Return the [X, Y] coordinate for the center point of the cell that contains the specified text.  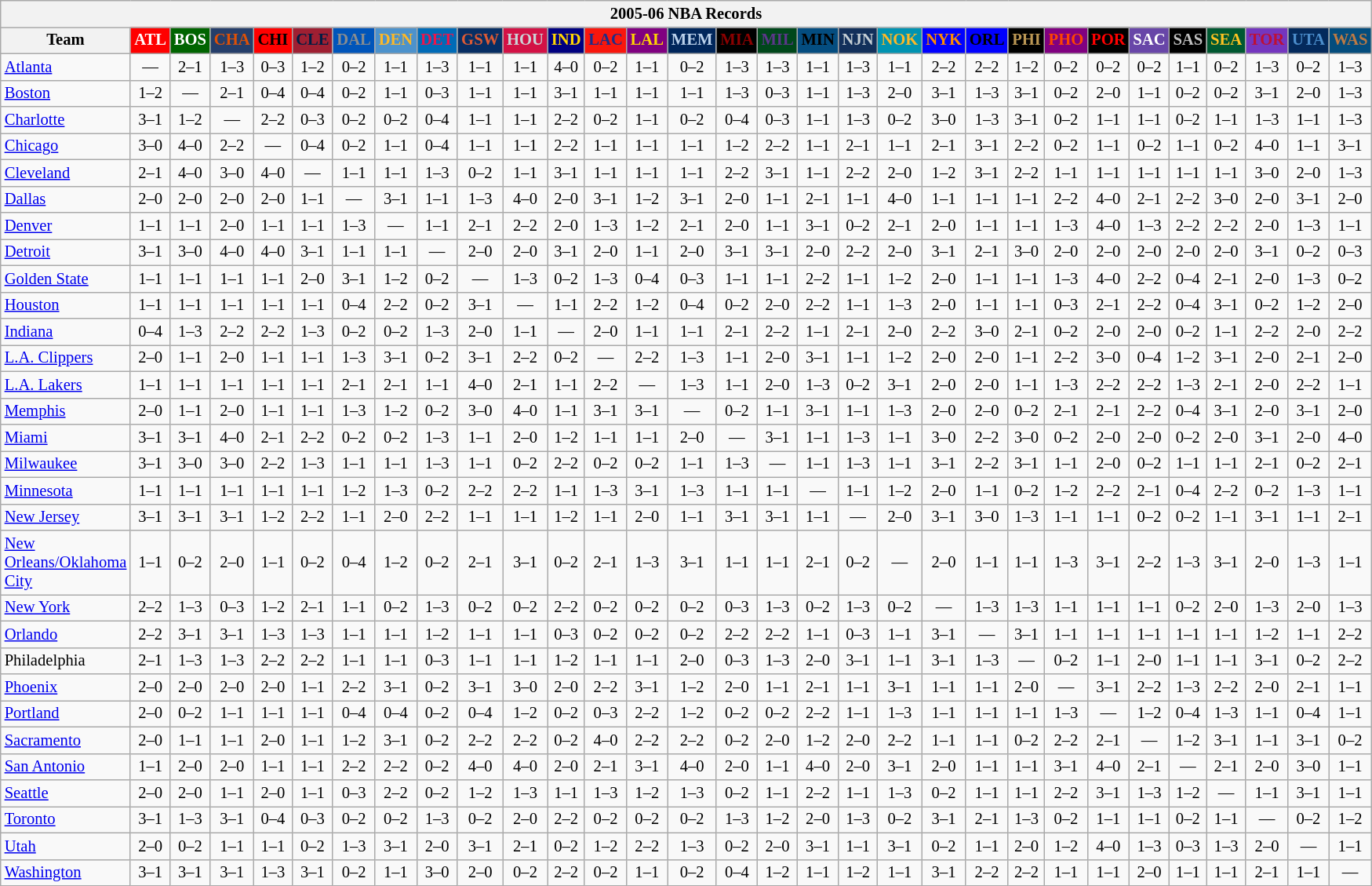
Utah [66, 846]
LAL [647, 40]
MIA [737, 40]
MIL [778, 40]
TOR [1267, 40]
NOK [901, 40]
Toronto [66, 819]
Seattle [66, 793]
Phoenix [66, 687]
IND [566, 40]
Memphis [66, 411]
New Orleans/Oklahoma City [66, 563]
New Jersey [66, 517]
L.A. Lakers [66, 385]
ATL [151, 40]
PHI [1026, 40]
2005-06 NBA Records [686, 13]
LAC [606, 40]
ORL [987, 40]
Atlanta [66, 67]
GSW [480, 40]
DAL [353, 40]
WAS [1350, 40]
DET [437, 40]
Milwaukee [66, 464]
Miami [66, 437]
DEN [395, 40]
Houston [66, 305]
POR [1108, 40]
Detroit [66, 252]
NJN [858, 40]
Sacramento [66, 740]
Charlotte [66, 120]
Denver [66, 225]
PHO [1066, 40]
Portland [66, 713]
CHA [232, 40]
CLE [312, 40]
BOS [190, 40]
SAS [1188, 40]
L.A. Clippers [66, 358]
SEA [1226, 40]
Minnesota [66, 490]
MIN [818, 40]
NYK [944, 40]
SAC [1148, 40]
San Antonio [66, 767]
Indiana [66, 332]
Washington [66, 873]
Chicago [66, 146]
CHI [273, 40]
Golden State [66, 279]
UTA [1308, 40]
Cleveland [66, 173]
Dallas [66, 199]
Philadelphia [66, 661]
Team [66, 40]
MEM [692, 40]
Orlando [66, 634]
New York [66, 607]
Boston [66, 93]
HOU [526, 40]
